Scan for the cell matching the given text and deliver its [X, Y] coordinate at center. 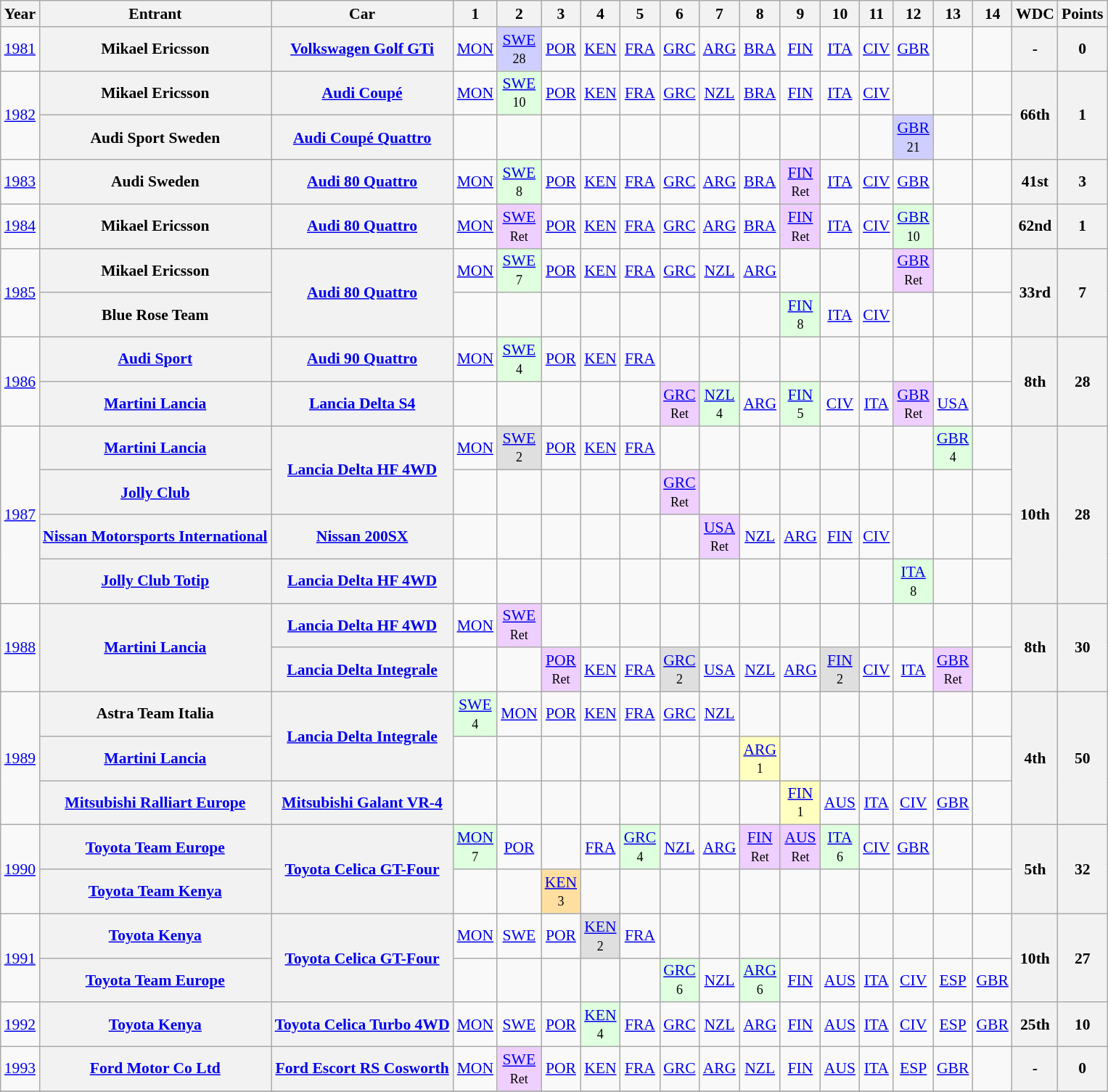
33rd [1035, 292]
GBR21 [913, 138]
Car [363, 14]
8 [760, 14]
Year [20, 14]
SWE8 [520, 181]
1990 [20, 869]
FIN2 [840, 670]
1991 [20, 958]
GRC2 [679, 670]
Lancia Delta S4 [363, 403]
Audi Sport Sweden [155, 138]
4th [1035, 759]
5th [1035, 869]
50 [1083, 759]
Points [1083, 14]
1986 [20, 382]
KEN3 [561, 891]
Audi Sweden [155, 181]
ITA8 [913, 580]
FIN8 [800, 315]
1985 [20, 292]
14 [993, 14]
1982 [20, 115]
Jolly Club [155, 492]
1983 [20, 181]
KEN2 [600, 936]
Toyota Team Kenya [155, 891]
Volkswagen Golf GTi [363, 49]
WDC [1035, 14]
Entrant [155, 14]
Nissan 200SX [363, 537]
Audi Sport [155, 360]
GBR10 [913, 226]
SWE28 [520, 49]
AUSRet [800, 847]
Audi 90 Quattro [363, 360]
GRC6 [679, 980]
1984 [20, 226]
FIN1 [800, 802]
Audi Coupé [363, 93]
SWE7 [520, 270]
2 [520, 14]
1987 [20, 514]
1989 [20, 759]
MON7 [476, 847]
GRC4 [640, 847]
Blue Rose Team [155, 315]
66th [1035, 115]
ARG1 [760, 759]
62nd [1035, 226]
SWE10 [520, 93]
ITA6 [840, 847]
1981 [20, 49]
4 [600, 14]
SWE2 [520, 448]
41st [1035, 181]
Mitsubishi Ralliart Europe [155, 802]
NZL4 [720, 403]
25th [1035, 1025]
Ford Motor Co Ltd [155, 1070]
Toyota Celica Turbo 4WD [363, 1025]
Audi Coupé Quattro [363, 138]
11 [877, 14]
GBR4 [953, 448]
30 [1083, 647]
Ford Escort RS Cosworth [363, 1070]
6 [679, 14]
Jolly Club Totip [155, 580]
32 [1083, 869]
13 [953, 14]
27 [1083, 958]
5 [640, 14]
Astra Team Italia [155, 714]
12 [913, 14]
1993 [20, 1070]
9 [800, 14]
USARet [720, 537]
1992 [20, 1025]
KEN4 [600, 1025]
FIN5 [800, 403]
Nissan Motorsports International [155, 537]
Mitsubishi Galant VR-4 [363, 802]
1988 [20, 647]
ARG6 [760, 980]
PORRet [561, 670]
